Extract the (x, y) coordinate from the center of the cell holding the provided text.  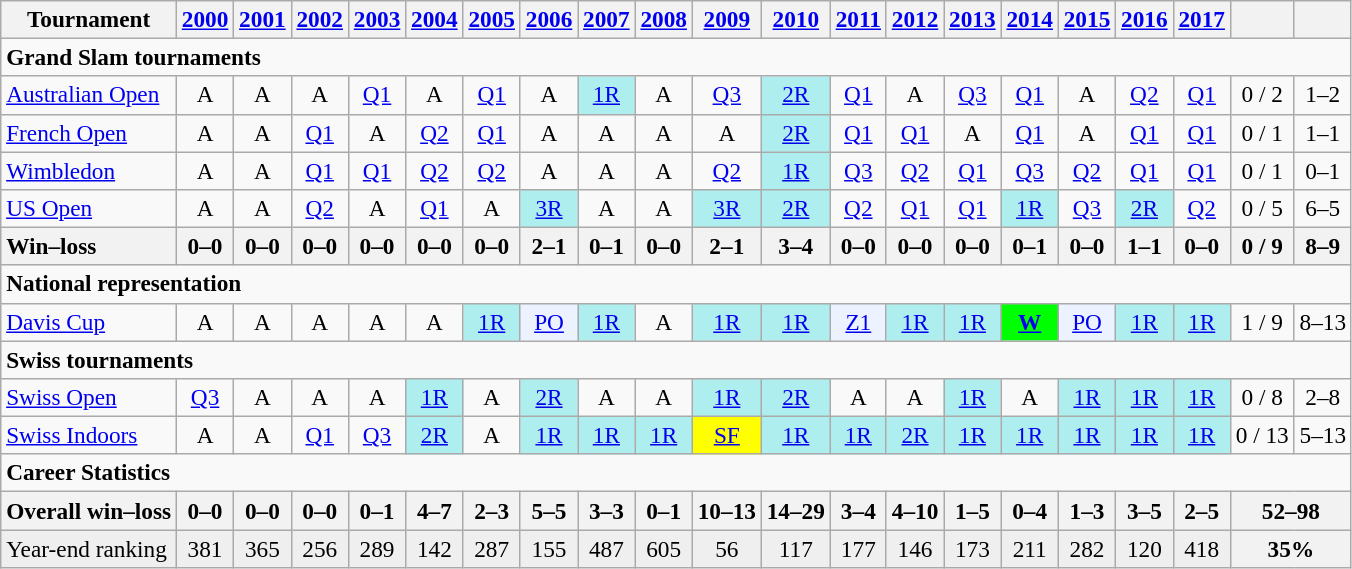
282 (1086, 548)
2017 (1202, 19)
2004 (434, 19)
National representation (676, 284)
1–5 (972, 510)
155 (548, 548)
Career Statistics (676, 473)
2002 (320, 19)
0 / 9 (1262, 246)
1–3 (1086, 510)
2001 (262, 19)
Australian Open (89, 95)
35% (1290, 548)
2009 (726, 19)
2003 (376, 19)
Overall win–loss (89, 510)
117 (796, 548)
211 (1030, 548)
2006 (548, 19)
5–13 (1322, 435)
2016 (1144, 19)
Swiss Open (89, 397)
289 (376, 548)
0 / 13 (1262, 435)
146 (914, 548)
3–3 (606, 510)
Swiss Indoors (89, 435)
5–5 (548, 510)
173 (972, 548)
0 / 5 (1262, 208)
256 (320, 548)
365 (262, 548)
8–9 (1322, 246)
2008 (664, 19)
287 (492, 548)
605 (664, 548)
2015 (1086, 19)
Z1 (858, 322)
2007 (606, 19)
1 / 9 (1262, 322)
120 (1144, 548)
Davis Cup (89, 322)
2005 (492, 19)
142 (434, 548)
Wimbledon (89, 170)
2014 (1030, 19)
2013 (972, 19)
3–5 (1144, 510)
2–5 (1202, 510)
Swiss tournaments (676, 359)
2011 (858, 19)
Grand Slam tournaments (676, 57)
0–4 (1030, 510)
US Open (89, 208)
1–2 (1322, 95)
4–10 (914, 510)
2000 (204, 19)
56 (726, 548)
8–13 (1322, 322)
6–5 (1322, 208)
Tournament (89, 19)
Year-end ranking (89, 548)
2010 (796, 19)
0 / 2 (1262, 95)
381 (204, 548)
14–29 (796, 510)
10–13 (726, 510)
418 (1202, 548)
4–7 (434, 510)
487 (606, 548)
177 (858, 548)
SF (726, 435)
French Open (89, 133)
2–3 (492, 510)
Win–loss (89, 246)
0 / 8 (1262, 397)
2012 (914, 19)
W (1030, 322)
2–8 (1322, 397)
52–98 (1290, 510)
